Locate the cell with the specified text and output its [x, y] center coordinate. 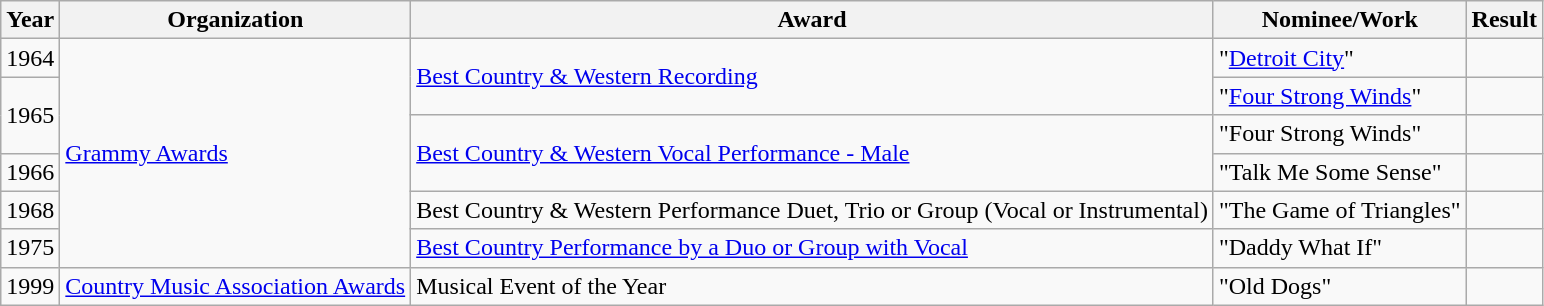
1964 [30, 58]
1999 [30, 286]
Nominee/Work [1340, 20]
Organization [236, 20]
Best Country & Western Performance Duet, Trio or Group (Vocal or Instrumental) [812, 210]
1965 [30, 115]
Award [812, 20]
Musical Event of the Year [812, 286]
1966 [30, 172]
Best Country & Western Recording [812, 77]
"Daddy What If" [1340, 248]
"Old Dogs" [1340, 286]
Result [1504, 20]
Best Country Performance by a Duo or Group with Vocal [812, 248]
1975 [30, 248]
"The Game of Triangles" [1340, 210]
"Talk Me Some Sense" [1340, 172]
Country Music Association Awards [236, 286]
Grammy Awards [236, 153]
1968 [30, 210]
Year [30, 20]
"Detroit City" [1340, 58]
Best Country & Western Vocal Performance - Male [812, 153]
